Determine the (X, Y) coordinate at the center of the cell enclosing the given text.  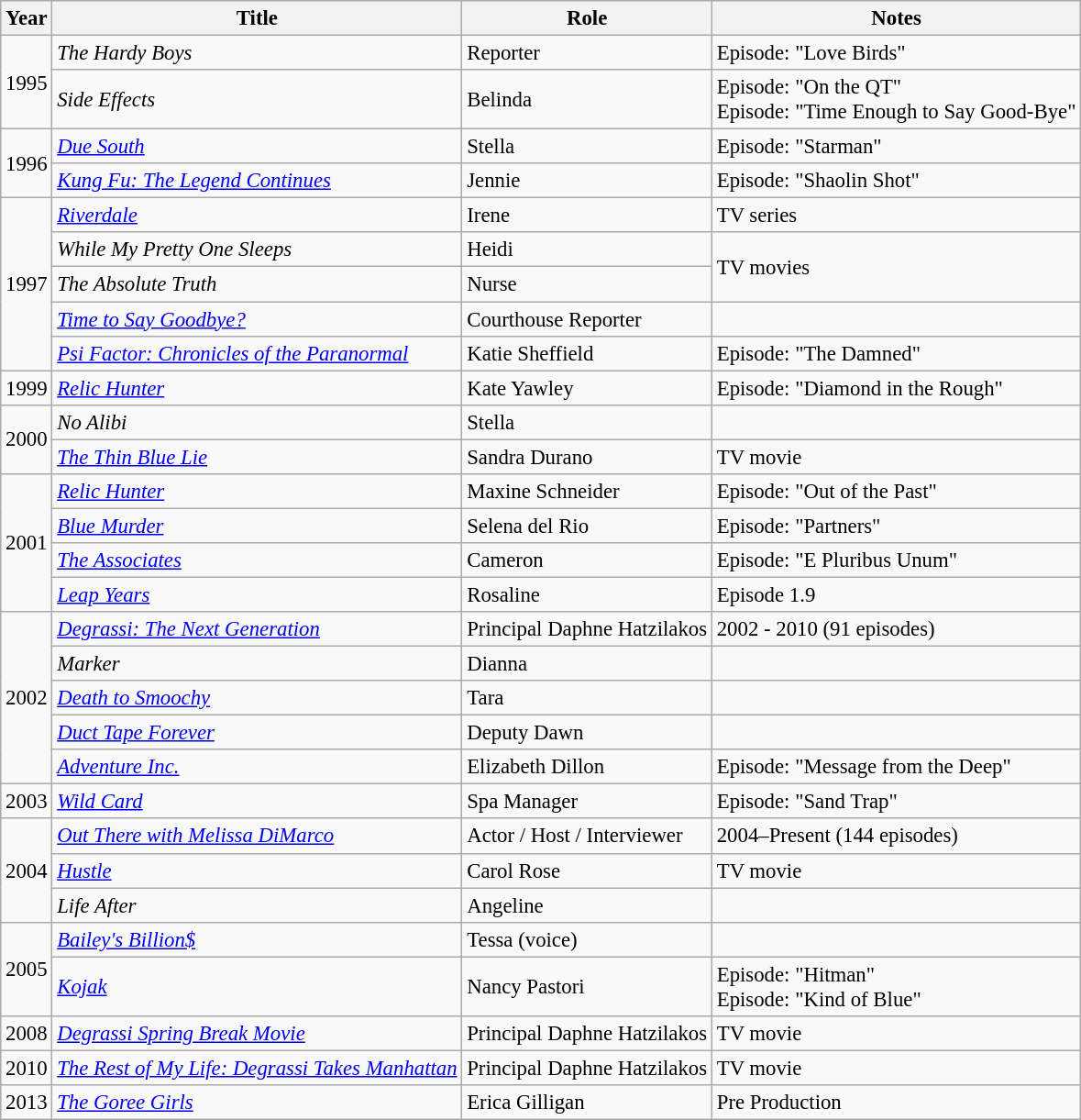
Degrassi Spring Break Movie (257, 1034)
Episode: "Partners" (896, 526)
Wild Card (257, 802)
Reporter (587, 53)
2005 (27, 969)
Episode: "E Pluribus Unum" (896, 560)
Erica Gilligan (587, 1103)
Hustle (257, 870)
2004–Present (144 episodes) (896, 837)
Katie Sheffield (587, 353)
2004 (27, 871)
1996 (27, 163)
While My Pretty One Sleeps (257, 250)
2010 (27, 1068)
Courthouse Reporter (587, 319)
Episode: "Message from the Deep" (896, 767)
Selena del Rio (587, 526)
Life After (257, 905)
Tessa (voice) (587, 939)
2002 (27, 698)
Maxine Schneider (587, 492)
2002 - 2010 (91 episodes) (896, 629)
Rosaline (587, 594)
Nancy Pastori (587, 987)
Spa Manager (587, 802)
Pre Production (896, 1103)
Death to Smoochy (257, 698)
Sandra Durano (587, 457)
Actor / Host / Interviewer (587, 837)
Kung Fu: The Legend Continues (257, 181)
2003 (27, 802)
The Associates (257, 560)
Cameron (587, 560)
Blue Murder (257, 526)
Episode: "Diamond in the Rough" (896, 388)
Angeline (587, 905)
2013 (27, 1103)
Jennie (587, 181)
Deputy Dawn (587, 733)
Episode: "Shaolin Shot" (896, 181)
Notes (896, 18)
Kojak (257, 987)
Episode: "Love Birds" (896, 53)
The Goree Girls (257, 1103)
Episode: "Starman" (896, 147)
No Alibi (257, 422)
2001 (27, 543)
Degrassi: The Next Generation (257, 629)
Carol Rose (587, 870)
Episode: "On the QT"Episode: "Time Enough to Say Good-Bye" (896, 99)
Episode 1.9 (896, 594)
Belinda (587, 99)
Tara (587, 698)
Time to Say Goodbye? (257, 319)
Year (27, 18)
Marker (257, 664)
Irene (587, 216)
Due South (257, 147)
Nurse (587, 284)
The Thin Blue Lie (257, 457)
Dianna (587, 664)
The Hardy Boys (257, 53)
Adventure Inc. (257, 767)
TV movies (896, 268)
1995 (27, 83)
Episode: "The Damned" (896, 353)
Kate Yawley (587, 388)
Elizabeth Dillon (587, 767)
Riverdale (257, 216)
Bailey's Billion$ (257, 939)
2008 (27, 1034)
Duct Tape Forever (257, 733)
Title (257, 18)
1999 (27, 388)
1997 (27, 284)
Out There with Melissa DiMarco (257, 837)
TV series (896, 216)
The Absolute Truth (257, 284)
The Rest of My Life: Degrassi Takes Manhattan (257, 1068)
Heidi (587, 250)
Side Effects (257, 99)
Psi Factor: Chronicles of the Paranormal (257, 353)
Leap Years (257, 594)
Episode: "Out of the Past" (896, 492)
Episode: "Hitman"Episode: "Kind of Blue" (896, 987)
Episode: "Sand Trap" (896, 802)
Role (587, 18)
2000 (27, 438)
